Output the [X, Y] coordinate of the center of the cell containing the given text.  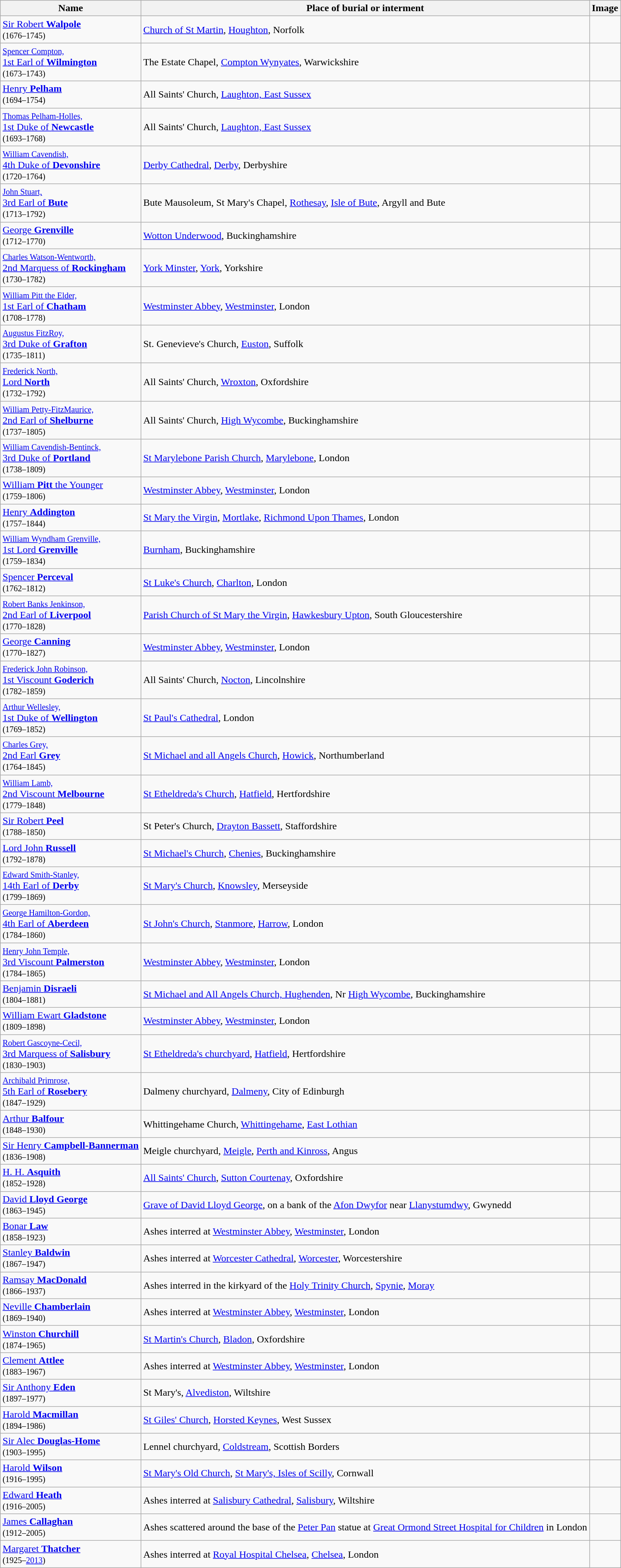
William Pitt the Younger(1759–1806) [71, 491]
Arthur Balfour(1848–1930) [71, 1124]
Neville Chamberlain(1869–1940) [71, 1312]
Bonar Law(1858–1923) [71, 1231]
Benjamin Disraeli(1804–1881) [71, 994]
William Ewart Gladstone(1809–1898) [71, 1021]
William Wyndham Grenville,1st Lord Grenville(1759–1834) [71, 550]
St Martin's Church, Bladon, Oxfordshire [365, 1339]
Ashes interred in the kirkyard of the Holy Trinity Church, Spynie, Moray [365, 1285]
John Stuart,3rd Earl of Bute(1713–1792) [71, 203]
George Hamilton-Gordon,4th Earl of Aberdeen(1784–1860) [71, 923]
William Pitt the Elder,1st Earl of Chatham(1708–1778) [71, 306]
Lennel churchyard, Coldstream, Scottish Borders [365, 1447]
Ashes interred at Royal Hospital Chelsea, Chelsea, London [365, 1554]
William Cavendish,4th Duke of Devonshire(1720–1764) [71, 165]
George Canning(1770–1827) [71, 647]
Ramsay MacDonald(1866–1937) [71, 1285]
Archibald Primrose,5th Earl of Rosebery(1847–1929) [71, 1092]
St Paul's Cathedral, London [365, 718]
St Etheldreda's churchyard, Hatfield, Hertfordshire [365, 1054]
H. H. Asquith(1852–1928) [71, 1178]
Harold Macmillan(1894–1986) [71, 1420]
St Michael's Church, Chenies, Buckinghamshire [365, 853]
St Mary's, Alvediston, Wiltshire [365, 1392]
Spencer Compton,1st Earl of Wilmington(1673–1743) [71, 62]
Ashes scattered around the base of the Peter Pan statue at Great Ormond Street Hospital for Children in London [365, 1527]
Ashes interred at Salisbury Cathedral, Salisbury, Wiltshire [365, 1501]
St Giles' Church, Horsted Keynes, West Sussex [365, 1420]
Henry John Temple,3rd Viscount Palmerston(1784–1865) [71, 962]
All Saints' Church, Nocton, Lincolnshire [365, 680]
St Michael and all Angels Church, Howick, Northumberland [365, 756]
Margaret Thatcher(1925–2013) [71, 1554]
All Saints' Church, High Wycombe, Buckinghamshire [365, 420]
Image [605, 8]
York Minster, York, Yorkshire [365, 268]
Burnham, Buckinghamshire [365, 550]
William Lamb,2nd Viscount Melbourne(1779–1848) [71, 794]
Whittingehame Church, Whittingehame, East Lothian [365, 1124]
Henry Pelham(1694–1754) [71, 94]
Augustus FitzRoy,3rd Duke of Grafton(1735–1811) [71, 344]
Dalmeny churchyard, Dalmeny, City of Edinburgh [365, 1092]
James Callaghan(1912–2005) [71, 1527]
Place of burial or interment [365, 8]
Edward Smith-Stanley,14th Earl of Derby(1799–1869) [71, 885]
Spencer Perceval(1762–1812) [71, 583]
St Mary's Church, Knowsley, Merseyside [365, 885]
Meigle churchyard, Meigle, Perth and Kinross, Angus [365, 1151]
Name [71, 8]
Frederick North,Lord North(1732–1792) [71, 382]
Sir Anthony Eden(1897–1977) [71, 1392]
Charles Watson-Wentworth,2nd Marquess of Rockingham(1730–1782) [71, 268]
St Marylebone Parish Church, Marylebone, London [365, 458]
Henry Addington(1757–1844) [71, 517]
St John's Church, Stanmore, Harrow, London [365, 923]
Sir Robert Peel(1788–1850) [71, 826]
St Michael and All Angels Church, Hughenden, Nr High Wycombe, Buckinghamshire [365, 994]
St Etheldreda's Church, Hatfield, Hertfordshire [365, 794]
St Luke's Church, Charlton, London [365, 583]
Derby Cathedral, Derby, Derbyshire [365, 165]
Winston Churchill(1874–1965) [71, 1339]
Bute Mausoleum, St Mary's Chapel, Rothesay, Isle of Bute, Argyll and Bute [365, 203]
Wotton Underwood, Buckinghamshire [365, 236]
Harold Wilson(1916–1995) [71, 1473]
Stanley Baldwin(1867–1947) [71, 1259]
Frederick John Robinson,1st Viscount Goderich(1782–1859) [71, 680]
St Mary the Virgin, Mortlake, Richmond Upon Thames, London [365, 517]
Sir Henry Campbell-Bannerman(1836–1908) [71, 1151]
Ashes interred at Worcester Cathedral, Worcester, Worcestershire [365, 1259]
Arthur Wellesley,1st Duke of Wellington(1769–1852) [71, 718]
St. Genevieve's Church, Euston, Suffolk [365, 344]
Lord John Russell(1792–1878) [71, 853]
All Saints' Church, Wroxton, Oxfordshire [365, 382]
St Peter's Church, Drayton Bassett, Staffordshire [365, 826]
Thomas Pelham-Holles,1st Duke of Newcastle(1693–1768) [71, 127]
Grave of David Lloyd George, on a bank of the Afon Dwyfor near Llanystumdwy, Gwynedd [365, 1205]
William Petty-FitzMaurice,2nd Earl of Shelburne(1737–1805) [71, 420]
Church of St Martin, Houghton, Norfolk [365, 30]
Robert Banks Jenkinson,2nd Earl of Liverpool(1770–1828) [71, 615]
Clement Attlee(1883–1967) [71, 1366]
George Grenville(1712–1770) [71, 236]
All Saints' Church, Sutton Courtenay, Oxfordshire [365, 1178]
Robert Gascoyne-Cecil,3rd Marquess of Salisbury(1830–1903) [71, 1054]
The Estate Chapel, Compton Wynyates, Warwickshire [365, 62]
David Lloyd George(1863–1945) [71, 1205]
Edward Heath(1916–2005) [71, 1501]
William Cavendish-Bentinck,3rd Duke of Portland(1738–1809) [71, 458]
Parish Church of St Mary the Virgin, Hawkesbury Upton, South Gloucestershire [365, 615]
St Mary's Old Church, St Mary's, Isles of Scilly, Cornwall [365, 1473]
Charles Grey,2nd Earl Grey(1764–1845) [71, 756]
Sir Robert Walpole(1676–1745) [71, 30]
Sir Alec Douglas-Home(1903–1995) [71, 1447]
